Return the (X, Y) coordinate for the center point of the cell that contains the specified text.  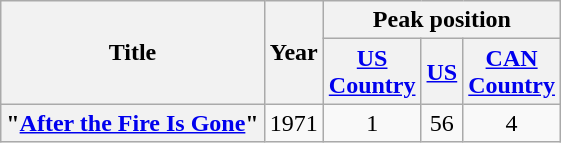
1 (372, 123)
4 (512, 123)
USCountry (372, 72)
US (442, 72)
"After the Fire Is Gone" (132, 123)
56 (442, 123)
1971 (294, 123)
CANCountry (512, 72)
Peak position (442, 20)
Year (294, 52)
Title (132, 52)
